Detect which cell encompasses the target text, then output its (x, y) center coordinate. 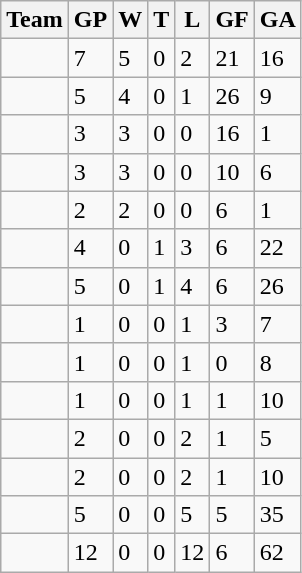
35 (278, 515)
Team (35, 20)
9 (278, 96)
GF (232, 20)
22 (278, 248)
8 (278, 362)
L (192, 20)
62 (278, 553)
GP (90, 20)
T (162, 20)
21 (232, 58)
GA (278, 20)
W (130, 20)
